Output the (X, Y) coordinate of the center of the cell containing the given text.  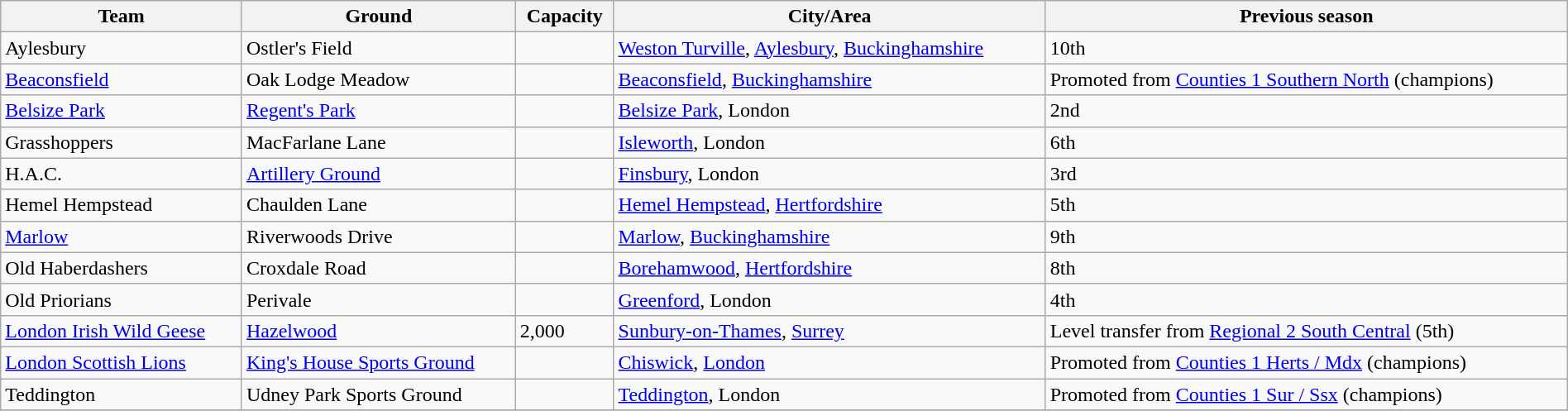
Aylesbury (122, 48)
Croxdale Road (379, 268)
Hazelwood (379, 331)
Hemel Hempstead (122, 205)
6th (1307, 142)
Grasshoppers (122, 142)
Artillery Ground (379, 174)
Chiswick, London (829, 362)
Level transfer from Regional 2 South Central (5th) (1307, 331)
Perivale (379, 299)
Ground (379, 17)
5th (1307, 205)
Udney Park Sports Ground (379, 394)
2nd (1307, 111)
Hemel Hempstead, Hertfordshire (829, 205)
Beaconsfield (122, 79)
Old Haberdashers (122, 268)
Isleworth, London (829, 142)
Ostler's Field (379, 48)
Marlow, Buckinghamshire (829, 237)
Belsize Park (122, 111)
Team (122, 17)
Greenford, London (829, 299)
Riverwoods Drive (379, 237)
Promoted from Counties 1 Herts / Mdx (champions) (1307, 362)
King's House Sports Ground (379, 362)
MacFarlane Lane (379, 142)
H.A.C. (122, 174)
Teddington (122, 394)
Oak Lodge Meadow (379, 79)
Regent's Park (379, 111)
4th (1307, 299)
Old Priorians (122, 299)
9th (1307, 237)
Teddington, London (829, 394)
10th (1307, 48)
Beaconsfield, Buckinghamshire (829, 79)
8th (1307, 268)
Finsbury, London (829, 174)
Chaulden Lane (379, 205)
London Scottish Lions (122, 362)
Belsize Park, London (829, 111)
3rd (1307, 174)
Sunbury-on-Thames, Surrey (829, 331)
Capacity (564, 17)
Promoted from Counties 1 Southern North (champions) (1307, 79)
City/Area (829, 17)
2,000 (564, 331)
Borehamwood, Hertfordshire (829, 268)
London Irish Wild Geese (122, 331)
Weston Turville, Aylesbury, Buckinghamshire (829, 48)
Previous season (1307, 17)
Marlow (122, 237)
Promoted from Counties 1 Sur / Ssx (champions) (1307, 394)
